Determine the (x, y) coordinate at the center of the cell enclosing the given text.  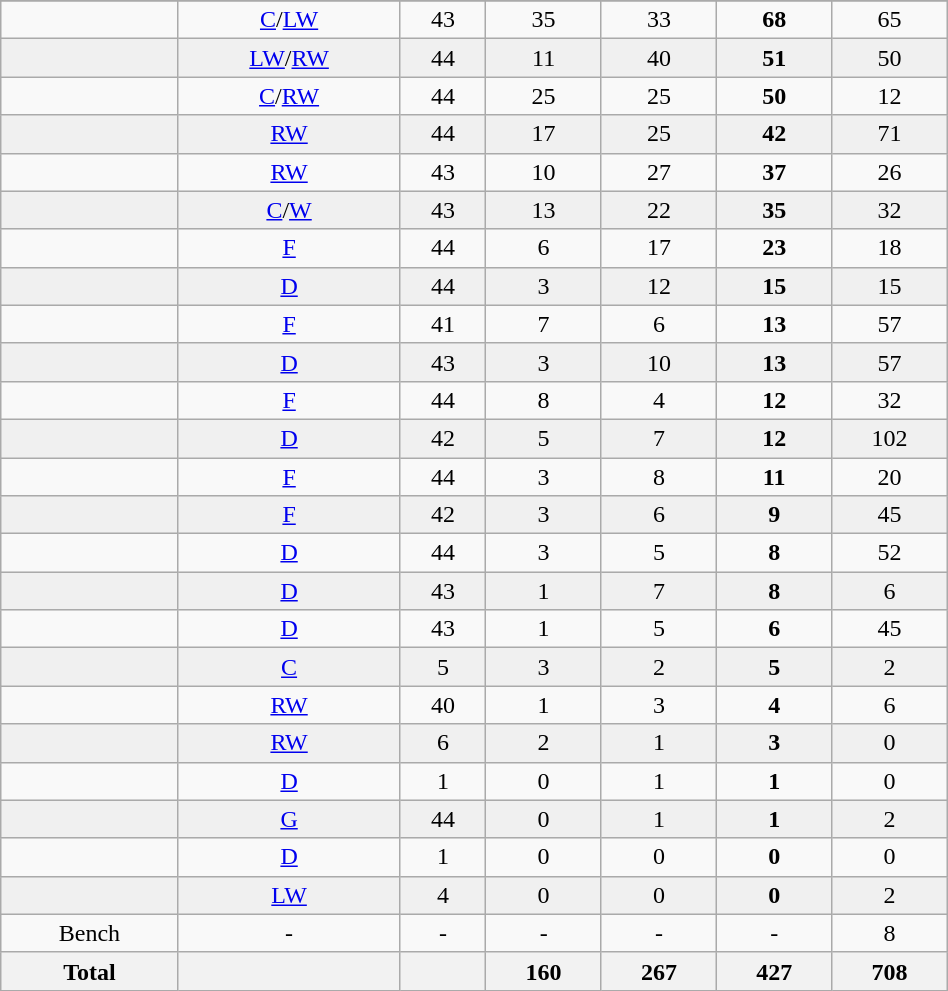
37 (774, 172)
708 (890, 971)
Total (90, 971)
18 (890, 248)
27 (658, 172)
71 (890, 134)
C/RW (289, 96)
52 (890, 553)
41 (443, 324)
G (289, 819)
102 (890, 438)
20 (890, 477)
267 (658, 971)
68 (774, 20)
427 (774, 971)
160 (544, 971)
33 (658, 20)
65 (890, 20)
51 (774, 58)
LW/RW (289, 58)
9 (774, 515)
22 (658, 210)
LW (289, 895)
26 (890, 172)
C/LW (289, 20)
C (289, 667)
C/W (289, 210)
Bench (90, 933)
23 (774, 248)
